Capture the cell that displays the provided text and extract its [x, y] central coordinate. 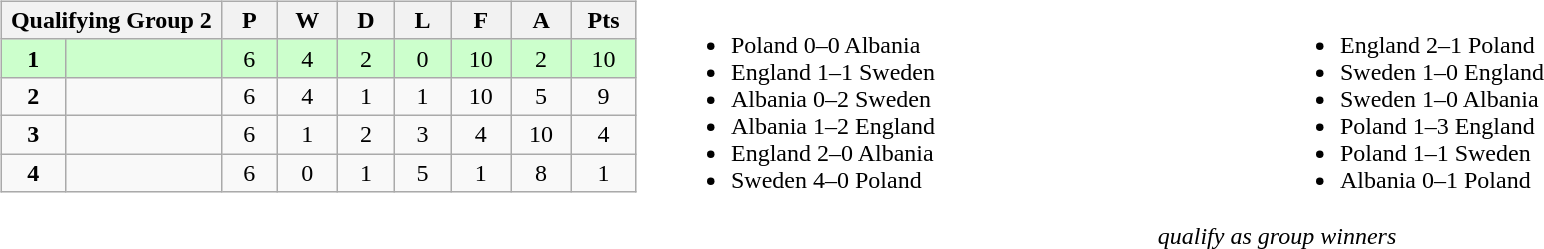
L [422, 20]
Qualifying Group 2 [111, 20]
W [307, 20]
D [366, 20]
F [481, 20]
8 [541, 173]
P [250, 20]
A [541, 20]
Pts [603, 20]
9 [603, 96]
